Search for the cell housing the specified text and yield its [X, Y] center coordinate. 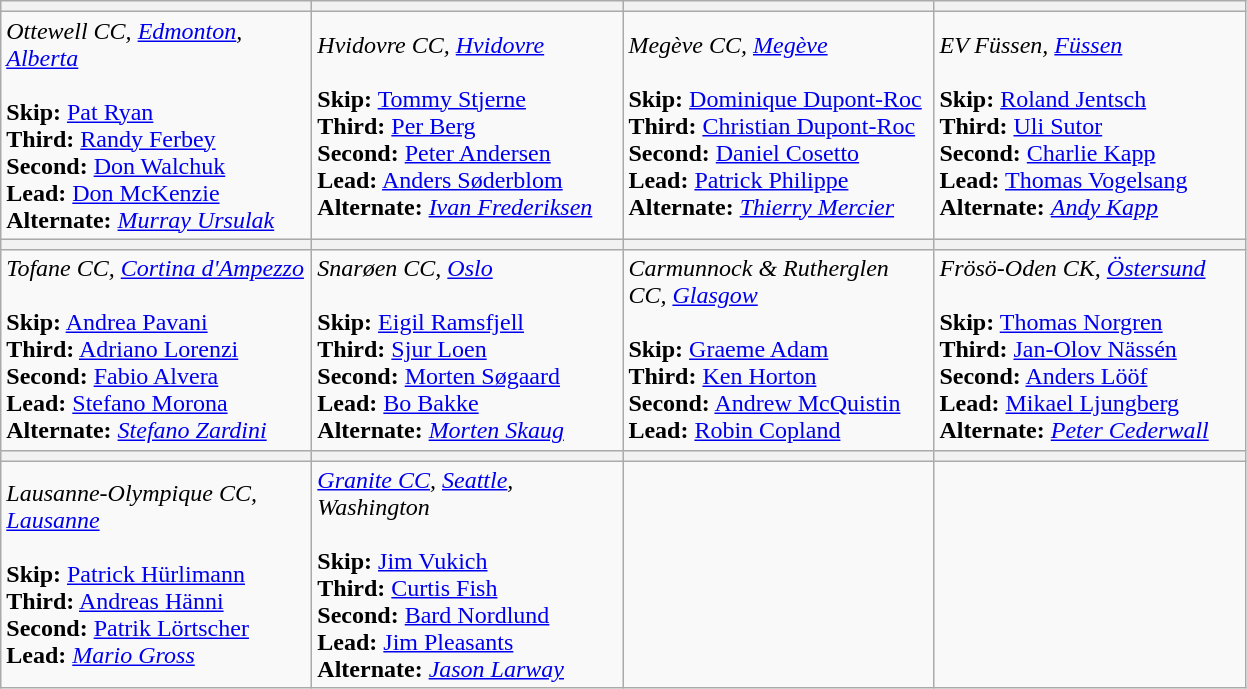
Lausanne-Olympique CC, Lausanne Skip: Patrick Hürlimann Third: Andreas Hänni Second: Patrik Lörtscher Lead: Mario Gross [156, 574]
Snarøen CC, Oslo Skip: Eigil Ramsfjell Third: Sjur Loen Second: Morten Søgaard Lead: Bo Bakke Alternate: Morten Skaug [468, 350]
EV Füssen, Füssen Skip: Roland Jentsch Third: Uli Sutor Second: Charlie Kapp Lead: Thomas Vogelsang Alternate: Andy Kapp [1090, 126]
Frösö-Oden CK, Östersund Skip: Thomas Norgren Third: Jan-Olov Nässén Second: Anders Lööf Lead: Mikael Ljungberg Alternate: Peter Cederwall [1090, 350]
Ottewell CC, Edmonton, Alberta Skip: Pat Ryan Third: Randy Ferbey Second: Don Walchuk Lead: Don McKenzie Alternate: Murray Ursulak [156, 126]
Hvidovre CC, HvidovreSkip: Tommy Stjerne Third: Per Berg Second: Peter Andersen Lead: Anders Søderblom Alternate: Ivan Frederiksen [468, 126]
Tofane CC, Cortina d'Ampezzo Skip: Andrea Pavani Third: Adriano Lorenzi Second: Fabio Alvera Lead: Stefano Morona Alternate: Stefano Zardini [156, 350]
Granite CC, Seattle, Washington Skip: Jim Vukich Third: Curtis Fish Second: Bard Nordlund Lead: Jim Pleasants Alternate: Jason Larway [468, 574]
Carmunnock & Rutherglen CC, GlasgowSkip: Graeme Adam Third: Ken Horton Second: Andrew McQuistin Lead: Robin Copland [778, 350]
Megève CC, Megève Skip: Dominique Dupont-Roc Third: Christian Dupont-Roc Second: Daniel Cosetto Lead: Patrick Philippe Alternate: Thierry Mercier [778, 126]
